Locate the cell with the specified text and output its (x, y) center coordinate. 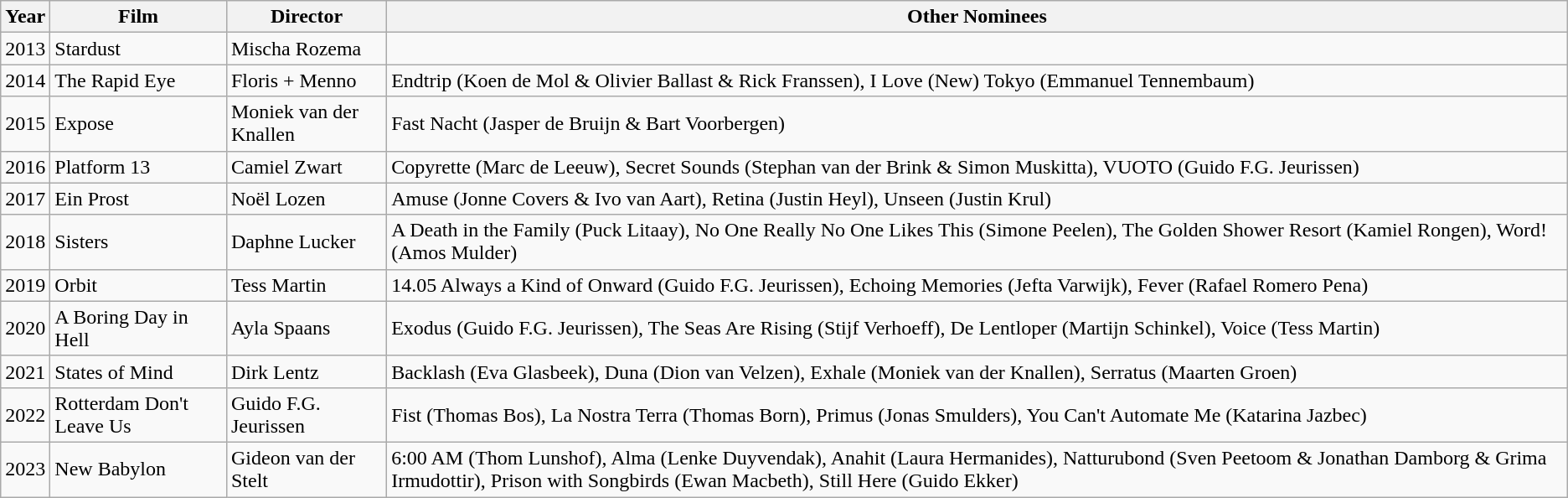
Camiel Zwart (307, 167)
Expose (139, 124)
Endtrip (Koen de Mol & Olivier Ballast & Rick Franssen), I Love (New) Tokyo (Emmanuel Tennembaum) (977, 80)
Ein Prost (139, 199)
Gideon van der Stelt (307, 469)
Noël Lozen (307, 199)
2023 (25, 469)
2022 (25, 414)
2016 (25, 167)
Sisters (139, 241)
Film (139, 17)
Backlash (Eva Glasbeek), Duna (Dion van Velzen), Exhale (Moniek van der Knallen), Serratus (Maarten Groen) (977, 371)
2017 (25, 199)
Director (307, 17)
Mischa Rozema (307, 49)
2020 (25, 329)
Copyrette (Marc de Leeuw), Secret Sounds (Stephan van der Brink & Simon Muskitta), VUOTO (Guido F.G. Jeurissen) (977, 167)
2019 (25, 285)
Stardust (139, 49)
Ayla Spaans (307, 329)
Amuse (Jonne Covers & Ivo van Aart), Retina (Justin Heyl), Unseen (Justin Krul) (977, 199)
Fist (Thomas Bos), La Nostra Terra (Thomas Born), Primus (Jonas Smulders), You Can't Automate Me (Katarina Jazbec) (977, 414)
Guido F.G. Jeurissen (307, 414)
Platform 13 (139, 167)
The Rapid Eye (139, 80)
New Babylon (139, 469)
Orbit (139, 285)
2013 (25, 49)
Dirk Lentz (307, 371)
States of Mind (139, 371)
Exodus (Guido F.G. Jeurissen), The Seas Are Rising (Stijf Verhoeff), De Lentloper (Martijn Schinkel), Voice (Tess Martin) (977, 329)
Floris + Menno (307, 80)
Other Nominees (977, 17)
Tess Martin (307, 285)
Daphne Lucker (307, 241)
A Death in the Family (Puck Litaay), No One Really No One Likes This (Simone Peelen), The Golden Shower Resort (Kamiel Rongen), Word! (Amos Mulder) (977, 241)
2021 (25, 371)
A Boring Day in Hell (139, 329)
2014 (25, 80)
Rotterdam Don't Leave Us (139, 414)
2018 (25, 241)
Year (25, 17)
2015 (25, 124)
Fast Nacht (Jasper de Bruijn & Bart Voorbergen) (977, 124)
14.05 Always a Kind of Onward (Guido F.G. Jeurissen), Echoing Memories (Jefta Varwijk), Fever (Rafael Romero Pena) (977, 285)
Moniek van der Knallen (307, 124)
